Search for the cell housing the specified text and yield its (x, y) center coordinate. 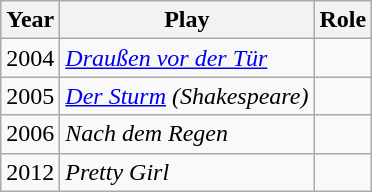
Pretty Girl (187, 172)
Nach dem Regen (187, 134)
Draußen vor der Tür (187, 58)
2005 (30, 96)
Play (187, 20)
Role (343, 20)
2006 (30, 134)
Der Sturm (Shakespeare) (187, 96)
Year (30, 20)
2012 (30, 172)
2004 (30, 58)
